Locate the cell with the specified text and output its (x, y) center coordinate. 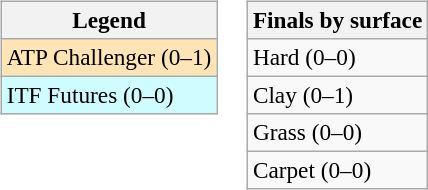
Grass (0–0) (337, 133)
Hard (0–0) (337, 57)
ATP Challenger (0–1) (108, 57)
Finals by surface (337, 20)
ITF Futures (0–0) (108, 95)
Carpet (0–0) (337, 171)
Clay (0–1) (337, 95)
Legend (108, 20)
